Output the (x, y) coordinate of the center of the cell containing the given text.  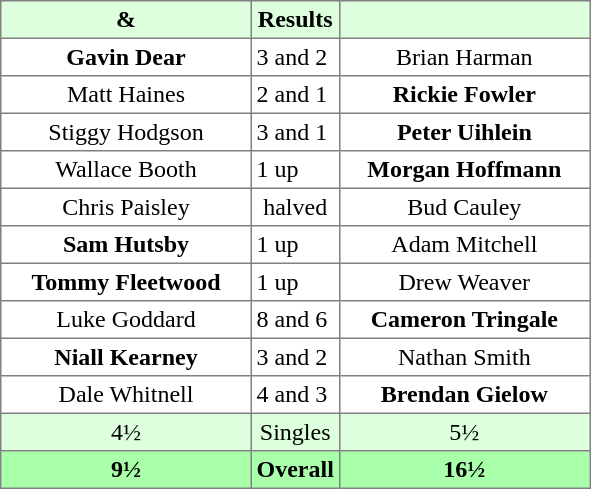
Brian Harman (464, 57)
& (126, 20)
5½ (464, 432)
Matt Haines (126, 95)
Dale Whitnell (126, 395)
Rickie Fowler (464, 95)
Nathan Smith (464, 357)
Morgan Hoffmann (464, 170)
4½ (126, 432)
Tommy Fleetwood (126, 282)
Stiggy Hodgson (126, 132)
Results (295, 20)
Adam Mitchell (464, 245)
Sam Hutsby (126, 245)
Overall (295, 470)
8 and 6 (295, 320)
Bud Cauley (464, 207)
halved (295, 207)
Chris Paisley (126, 207)
9½ (126, 470)
4 and 3 (295, 395)
Brendan Gielow (464, 395)
16½ (464, 470)
Drew Weaver (464, 282)
2 and 1 (295, 95)
Gavin Dear (126, 57)
Cameron Tringale (464, 320)
Wallace Booth (126, 170)
3 and 1 (295, 132)
Niall Kearney (126, 357)
Luke Goddard (126, 320)
Peter Uihlein (464, 132)
Singles (295, 432)
